Capture the cell that displays the provided text and extract its [x, y] central coordinate. 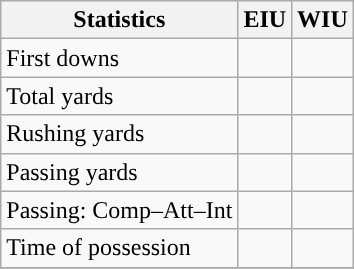
Statistics [120, 20]
WIU [323, 20]
First downs [120, 58]
Total yards [120, 96]
Passing: Comp–Att–Int [120, 210]
Time of possession [120, 248]
Passing yards [120, 172]
Rushing yards [120, 134]
EIU [265, 20]
